Determine the [X, Y] coordinate at the center of the cell enclosing the given text.  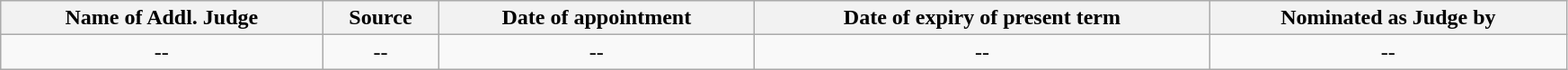
Date of appointment [597, 18]
Source [381, 18]
Nominated as Judge by [1387, 18]
Date of expiry of present term [982, 18]
Name of Addl. Judge [162, 18]
